Output the (x, y) coordinate of the center of the cell containing the given text.  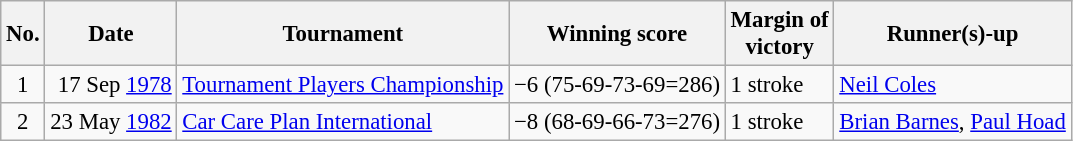
Car Care Plan International (343, 122)
Winning score (618, 34)
17 Sep 1978 (111, 85)
Runner(s)-up (952, 34)
Brian Barnes, Paul Hoad (952, 122)
Tournament (343, 34)
Date (111, 34)
23 May 1982 (111, 122)
−6 (75-69-73-69=286) (618, 85)
Tournament Players Championship (343, 85)
No. (23, 34)
Margin ofvictory (780, 34)
−8 (68-69-66-73=276) (618, 122)
1 (23, 85)
Neil Coles (952, 85)
2 (23, 122)
